Scan for the cell matching the given text and deliver its (X, Y) coordinate at center. 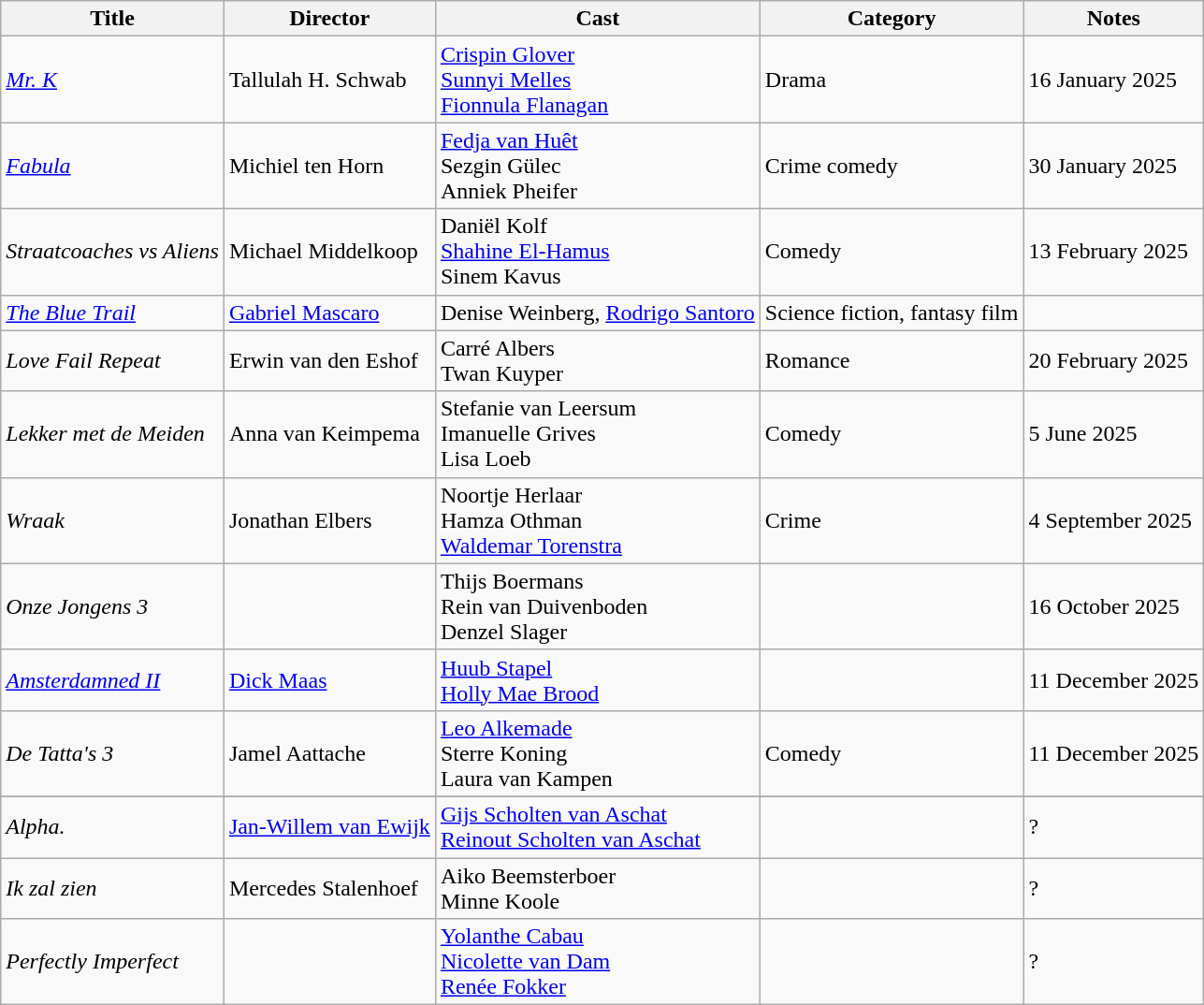
Daniël KolfShahine El-HamusSinem Kavus (597, 252)
Gijs Scholten van AschatReinout Scholten van Aschat (597, 827)
Love Fail Repeat (112, 361)
Carré AlbersTwan Kuyper (597, 361)
16 January 2025 (1113, 80)
Huub StapelHolly Mae Brood (597, 679)
Lekker met de Meiden (112, 434)
16 October 2025 (1113, 606)
Cast (597, 19)
Ik zal zien (112, 887)
Wraak (112, 520)
30 January 2025 (1113, 166)
Crispin GloverSunnyi MellesFionnula Flanagan (597, 80)
20 February 2025 (1113, 361)
Onze Jongens 3 (112, 606)
Jamel Aattache (329, 753)
Director (329, 19)
De Tatta's 3 (112, 753)
Erwin van den Eshof (329, 361)
Tallulah H. Schwab (329, 80)
Mercedes Stalenhoef (329, 887)
Yolanthe CabauNicolette van DamRenée Fokker (597, 962)
Jan-Willem van Ewijk (329, 827)
Amsterdamned II (112, 679)
Fabula (112, 166)
Michael Middelkoop (329, 252)
Category (892, 19)
Stefanie van LeersumImanuelle GrivesLisa Loeb (597, 434)
5 June 2025 (1113, 434)
Leo AlkemadeSterre KoningLaura van Kampen (597, 753)
Mr. K (112, 80)
4 September 2025 (1113, 520)
13 February 2025 (1113, 252)
Romance (892, 361)
Michiel ten Horn (329, 166)
Straatcoaches vs Aliens (112, 252)
Dick Maas (329, 679)
Thijs BoermansRein van DuivenbodenDenzel Slager (597, 606)
Crime comedy (892, 166)
Denise Weinberg, Rodrigo Santoro (597, 313)
Notes (1113, 19)
Drama (892, 80)
The Blue Trail (112, 313)
Perfectly Imperfect (112, 962)
Gabriel Mascaro (329, 313)
Science fiction, fantasy film (892, 313)
Noortje HerlaarHamza OthmanWaldemar Torenstra (597, 520)
Aiko BeemsterboerMinne Koole (597, 887)
Anna van Keimpema (329, 434)
Alpha. (112, 827)
Crime (892, 520)
Jonathan Elbers (329, 520)
Title (112, 19)
Fedja van HuêtSezgin GülecAnniek Pheifer (597, 166)
